Extract the (X, Y) coordinate from the center of the cell holding the provided text.  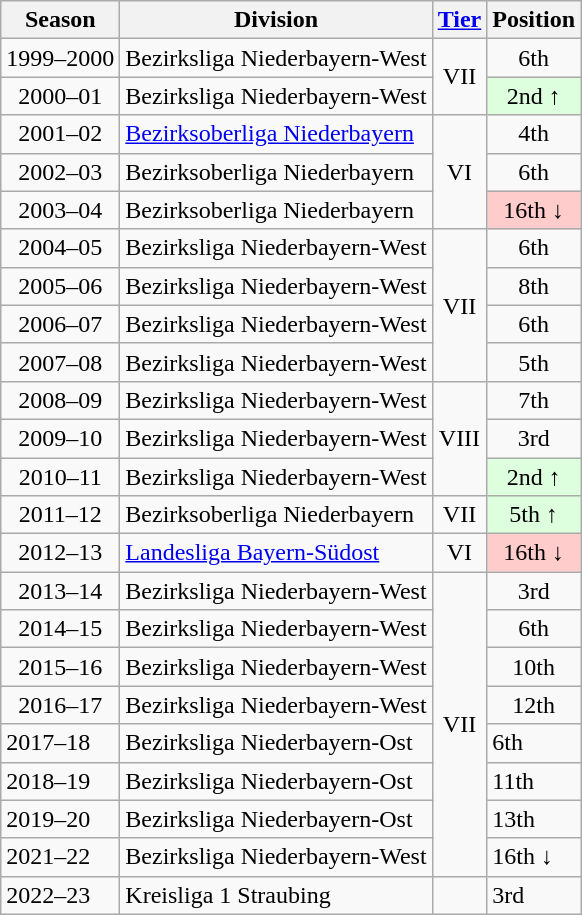
2007–08 (60, 362)
2000–01 (60, 96)
2001–02 (60, 134)
2003–04 (60, 210)
8th (534, 286)
2017–18 (60, 743)
5th ↑ (534, 515)
2022–23 (60, 895)
5th (534, 362)
2002–03 (60, 172)
2014–15 (60, 629)
13th (534, 819)
2021–22 (60, 857)
2018–19 (60, 781)
Kreisliga 1 Straubing (276, 895)
VIII (460, 438)
2013–14 (60, 591)
Position (534, 20)
Tier (460, 20)
2016–17 (60, 705)
2010–11 (60, 477)
2019–20 (60, 819)
2011–12 (60, 515)
4th (534, 134)
2012–13 (60, 553)
7th (534, 400)
2008–09 (60, 400)
Division (276, 20)
Season (60, 20)
2009–10 (60, 438)
2006–07 (60, 324)
Landesliga Bayern-Südost (276, 553)
2015–16 (60, 667)
12th (534, 705)
1999–2000 (60, 58)
2005–06 (60, 286)
10th (534, 667)
2004–05 (60, 248)
11th (534, 781)
